Output the [x, y] coordinate of the center of the cell containing the given text.  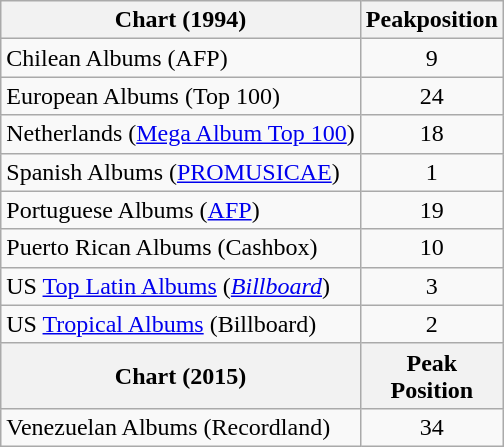
10 [432, 248]
PeakPosition [432, 376]
Chart (2015) [181, 376]
Netherlands (Mega Album Top 100) [181, 134]
Venezuelan Albums (Recordland) [181, 427]
Chart (1994) [181, 20]
Peakposition [432, 20]
US Top Latin Albums (Billboard) [181, 286]
US Tropical Albums (Billboard) [181, 324]
3 [432, 286]
18 [432, 134]
34 [432, 427]
19 [432, 210]
1 [432, 172]
Spanish Albums (PROMUSICAE) [181, 172]
2 [432, 324]
Puerto Rican Albums (Cashbox) [181, 248]
9 [432, 58]
24 [432, 96]
European Albums (Top 100) [181, 96]
Portuguese Albums (AFP) [181, 210]
Chilean Albums (AFP) [181, 58]
